Pinpoint the cell where the given text exists, returning its (x, y) midpoint coordinate. 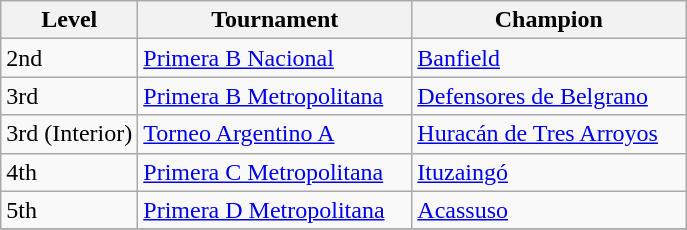
Primera D Metropolitana (275, 210)
2nd (70, 58)
Primera C Metropolitana (275, 172)
3rd (Interior) (70, 134)
Primera B Metropolitana (275, 96)
Defensores de Belgrano (549, 96)
Champion (549, 20)
Acassuso (549, 210)
Torneo Argentino A (275, 134)
Level (70, 20)
Primera B Nacional (275, 58)
5th (70, 210)
Ituzaingó (549, 172)
4th (70, 172)
Banfield (549, 58)
3rd (70, 96)
Huracán de Tres Arroyos (549, 134)
Tournament (275, 20)
